Scan for the cell matching the given text and deliver its [x, y] coordinate at center. 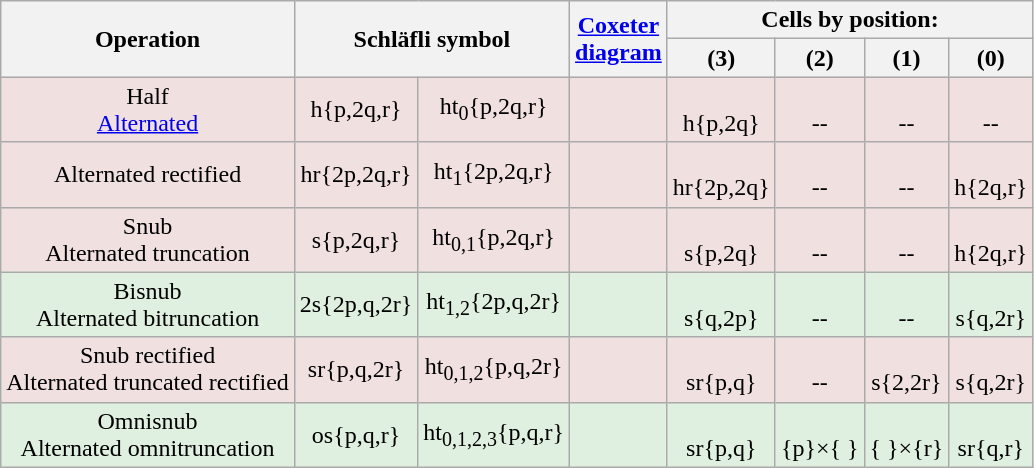
(0) [991, 58]
Coxeterdiagram [619, 39]
(2) [820, 58]
sr{q,r} [991, 434]
Cells by position: [850, 20]
ht0,1{p,2q,r} [494, 240]
s{2,2r} [906, 370]
(3) [721, 58]
OmnisnubAlternated omnitruncation [148, 434]
2s{2p,q,2r} [356, 304]
ht0{p,2q,r} [494, 110]
s{q,2p} [721, 304]
ht0,1,2,3{p,q,r} [494, 434]
Schläfli symbol [432, 39]
ht1,2{2p,q,2r} [494, 304]
ht0,1,2{p,q,2r} [494, 370]
h{p,2q} [721, 110]
hr{2p,2q} [721, 174]
Alternated rectified [148, 174]
SnubAlternated truncation [148, 240]
ht1{2p,2q,r} [494, 174]
Snub rectifiedAlternated truncated rectified [148, 370]
{p}×{ } [820, 434]
s{p,2q} [721, 240]
{ }×{r} [906, 434]
os{p,q,r} [356, 434]
HalfAlternated [148, 110]
h{p,2q,r} [356, 110]
BisnubAlternated bitruncation [148, 304]
Operation [148, 39]
s{p,2q,r} [356, 240]
(1) [906, 58]
hr{2p,2q,r} [356, 174]
sr{p,q,2r} [356, 370]
